Determine the (x, y) coordinate at the center of the cell enclosing the given text.  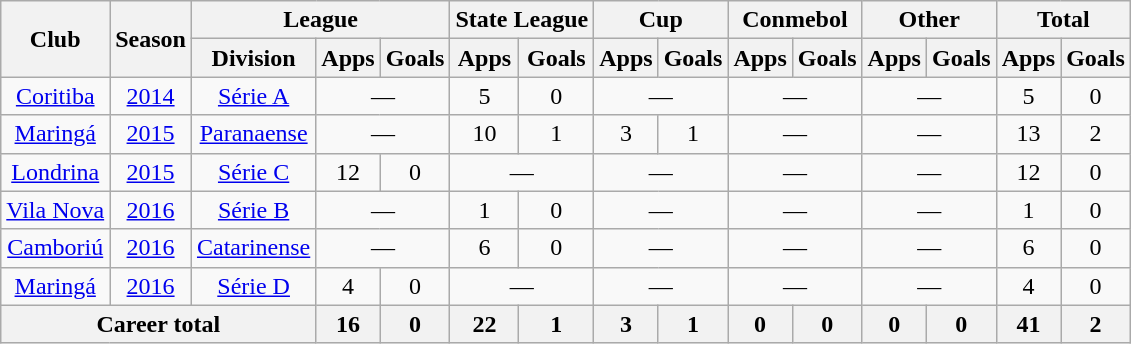
League (320, 20)
22 (484, 324)
Other (929, 20)
16 (348, 324)
Camboriú (56, 248)
Londrina (56, 172)
State League (522, 20)
2014 (151, 96)
Série C (253, 172)
10 (484, 134)
Total (1063, 20)
Série A (253, 96)
Coritiba (56, 96)
Conmebol (795, 20)
Paranaense (253, 134)
Série B (253, 210)
41 (1028, 324)
Vila Nova (56, 210)
Season (151, 39)
Club (56, 39)
Catarinense (253, 248)
Division (253, 58)
Career total (158, 324)
Cup (661, 20)
13 (1028, 134)
Série D (253, 286)
